Scan for the cell matching the given text and deliver its (X, Y) coordinate at center. 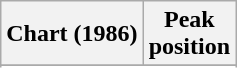
Peakposition (189, 34)
Chart (1986) (72, 34)
